Return (X, Y) of the center of cell containing provided text 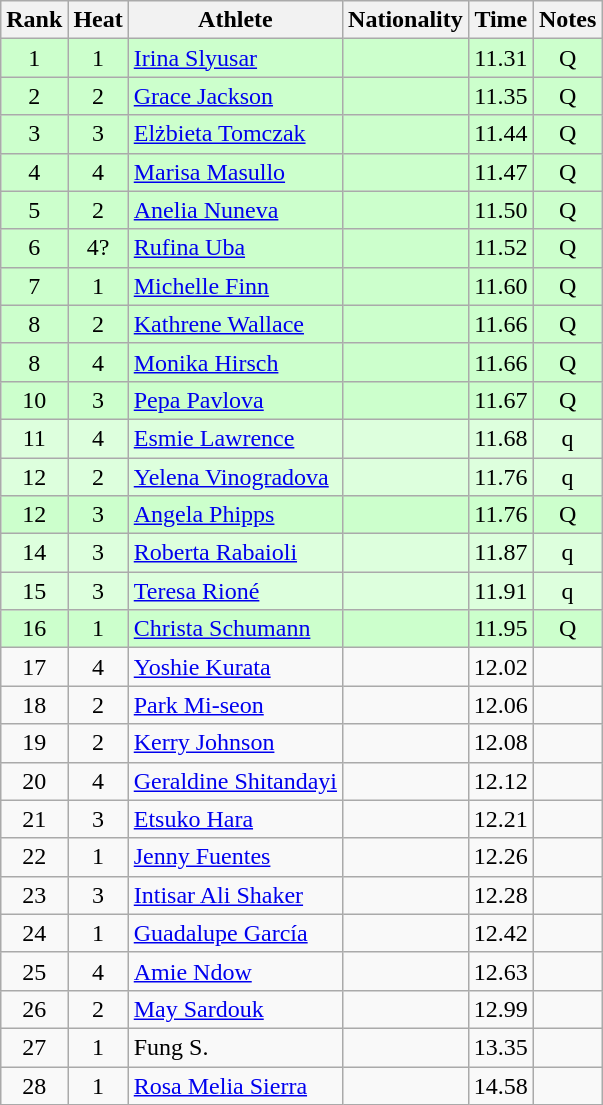
11.68 (500, 438)
19 (34, 743)
14 (34, 553)
Roberta Rabaioli (235, 553)
Nationality (406, 20)
12.21 (500, 819)
Marisa Masullo (235, 172)
11.95 (500, 629)
11.91 (500, 591)
Anelia Nuneva (235, 210)
27 (34, 1047)
11.52 (500, 248)
Angela Phipps (235, 515)
11.87 (500, 553)
25 (34, 971)
12.26 (500, 857)
15 (34, 591)
11.44 (500, 134)
Rank (34, 20)
28 (34, 1085)
24 (34, 933)
12.99 (500, 1009)
12.08 (500, 743)
Yelena Vinogradova (235, 477)
4? (98, 248)
11 (34, 438)
Amie Ndow (235, 971)
Fung S. (235, 1047)
Kathrene Wallace (235, 324)
11.47 (500, 172)
17 (34, 667)
16 (34, 629)
12.42 (500, 933)
20 (34, 781)
21 (34, 819)
Guadalupe García (235, 933)
Jenny Fuentes (235, 857)
7 (34, 286)
Rufina Uba (235, 248)
Michelle Finn (235, 286)
18 (34, 705)
11.31 (500, 58)
Notes (567, 20)
Monika Hirsch (235, 362)
Christa Schumann (235, 629)
13.35 (500, 1047)
23 (34, 895)
11.35 (500, 96)
Park Mi-seon (235, 705)
12.28 (500, 895)
12.63 (500, 971)
Time (500, 20)
Etsuko Hara (235, 819)
Kerry Johnson (235, 743)
Heat (98, 20)
5 (34, 210)
12.02 (500, 667)
11.67 (500, 400)
Pepa Pavlova (235, 400)
6 (34, 248)
Elżbieta Tomczak (235, 134)
12.06 (500, 705)
Athlete (235, 20)
14.58 (500, 1085)
Grace Jackson (235, 96)
22 (34, 857)
11.50 (500, 210)
Yoshie Kurata (235, 667)
10 (34, 400)
12.12 (500, 781)
May Sardouk (235, 1009)
Rosa Melia Sierra (235, 1085)
Teresa Rioné (235, 591)
Geraldine Shitandayi (235, 781)
Intisar Ali Shaker (235, 895)
Esmie Lawrence (235, 438)
26 (34, 1009)
11.60 (500, 286)
Irina Slyusar (235, 58)
